Find where the given text appears and provide that cell's center as [X, Y] coordinate. 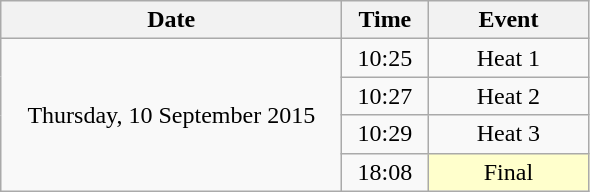
Thursday, 10 September 2015 [172, 115]
Heat 2 [508, 96]
Heat 3 [508, 134]
10:25 [385, 58]
Event [508, 20]
Date [172, 20]
Final [508, 172]
10:27 [385, 96]
Time [385, 20]
18:08 [385, 172]
Heat 1 [508, 58]
10:29 [385, 134]
